Search for the cell housing the specified text and yield its (x, y) center coordinate. 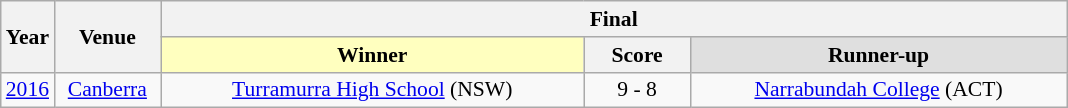
2016 (28, 90)
9 - 8 (638, 90)
Narrabundah College (ACT) (878, 90)
Turramurra High School (NSW) (372, 90)
Runner-up (878, 55)
Final (614, 19)
Winner (372, 55)
Canberra (108, 90)
Year (28, 36)
Venue (108, 36)
Score (638, 55)
